Detect which cell encompasses the target text, then output its [x, y] center coordinate. 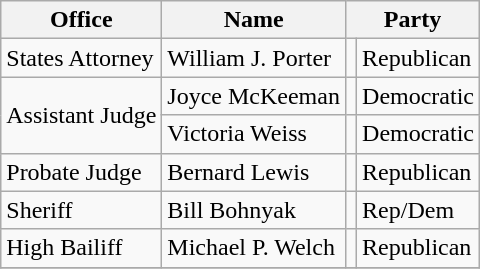
Victoria Weiss [254, 134]
Assistant Judge [82, 115]
Bernard Lewis [254, 172]
Party [412, 20]
Michael P. Welch [254, 248]
Sheriff [82, 210]
Probate Judge [82, 172]
Name [254, 20]
Joyce McKeeman [254, 96]
Rep/Dem [418, 210]
Office [82, 20]
States Attorney [82, 58]
Bill Bohnyak [254, 210]
William J. Porter [254, 58]
High Bailiff [82, 248]
